Find where the given text appears and provide that cell's center as (X, Y) coordinate. 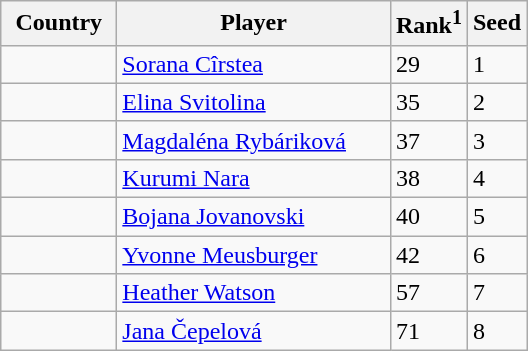
38 (428, 178)
Magdaléna Rybáriková (254, 140)
Kurumi Nara (254, 178)
71 (428, 331)
Seed (496, 24)
Heather Watson (254, 293)
Bojana Jovanovski (254, 217)
1 (496, 64)
4 (496, 178)
42 (428, 255)
7 (496, 293)
29 (428, 64)
Rank1 (428, 24)
Yvonne Meusburger (254, 255)
40 (428, 217)
Jana Čepelová (254, 331)
8 (496, 331)
Country (59, 24)
6 (496, 255)
5 (496, 217)
Player (254, 24)
Elina Svitolina (254, 102)
2 (496, 102)
57 (428, 293)
3 (496, 140)
35 (428, 102)
Sorana Cîrstea (254, 64)
37 (428, 140)
